Pinpoint the cell where the given text exists, returning its (x, y) midpoint coordinate. 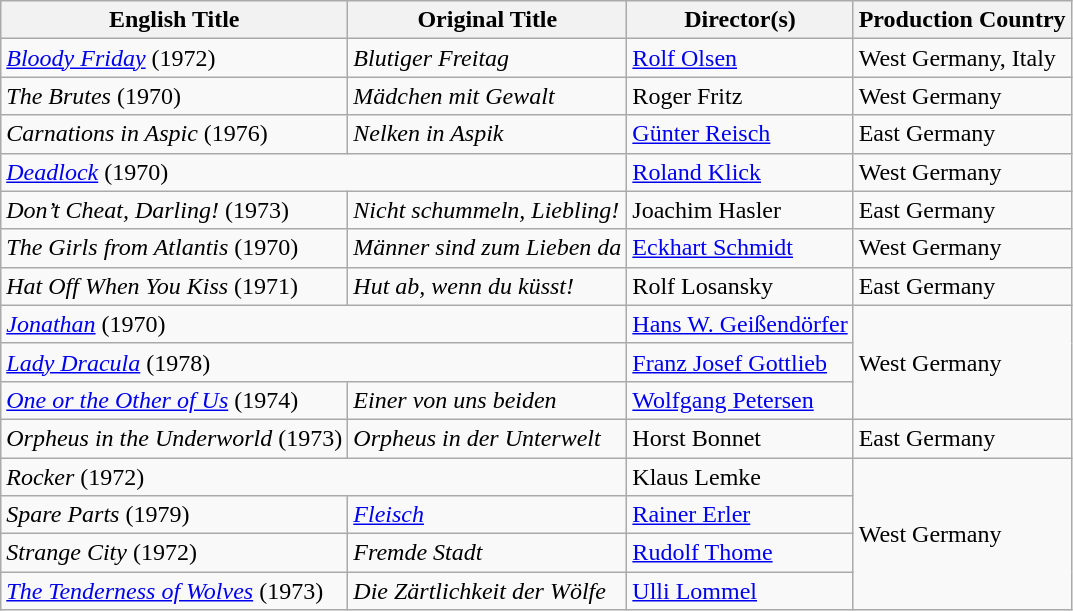
Jonathan (1970) (314, 324)
Strange City (1972) (174, 553)
Klaus Lemke (740, 477)
The Tenderness of Wolves (1973) (174, 591)
Mädchen mit Gewalt (488, 96)
Rolf Losansky (740, 286)
Horst Bonnet (740, 438)
Fremde Stadt (488, 553)
Die Zärtlichkeit der Wölfe (488, 591)
Rainer Erler (740, 515)
Ulli Lommel (740, 591)
Günter Reisch (740, 134)
West Germany, Italy (962, 58)
Original Title (488, 20)
Hut ab, wenn du küsst! (488, 286)
One or the Other of Us (1974) (174, 400)
Eckhart Schmidt (740, 248)
Director(s) (740, 20)
Rocker (1972) (314, 477)
Blutiger Freitag (488, 58)
Hat Off When You Kiss (1971) (174, 286)
Einer von uns beiden (488, 400)
Franz Josef Gottlieb (740, 362)
The Brutes (1970) (174, 96)
Orpheus in the Underworld (1973) (174, 438)
Deadlock (1970) (314, 172)
Nicht schummeln, Liebling! (488, 210)
Roger Fritz (740, 96)
Production Country (962, 20)
Carnations in Aspic (1976) (174, 134)
Wolfgang Petersen (740, 400)
Don’t Cheat, Darling! (1973) (174, 210)
Männer sind zum Lieben da (488, 248)
Fleisch (488, 515)
Rudolf Thome (740, 553)
The Girls from Atlantis (1970) (174, 248)
Lady Dracula (1978) (314, 362)
Orpheus in der Unterwelt (488, 438)
Nelken in Aspik (488, 134)
Hans W. Geißendörfer (740, 324)
English Title (174, 20)
Rolf Olsen (740, 58)
Roland Klick (740, 172)
Bloody Friday (1972) (174, 58)
Joachim Hasler (740, 210)
Spare Parts (1979) (174, 515)
